Provide the [x, y] coordinate of the cell's center where the given text is located.  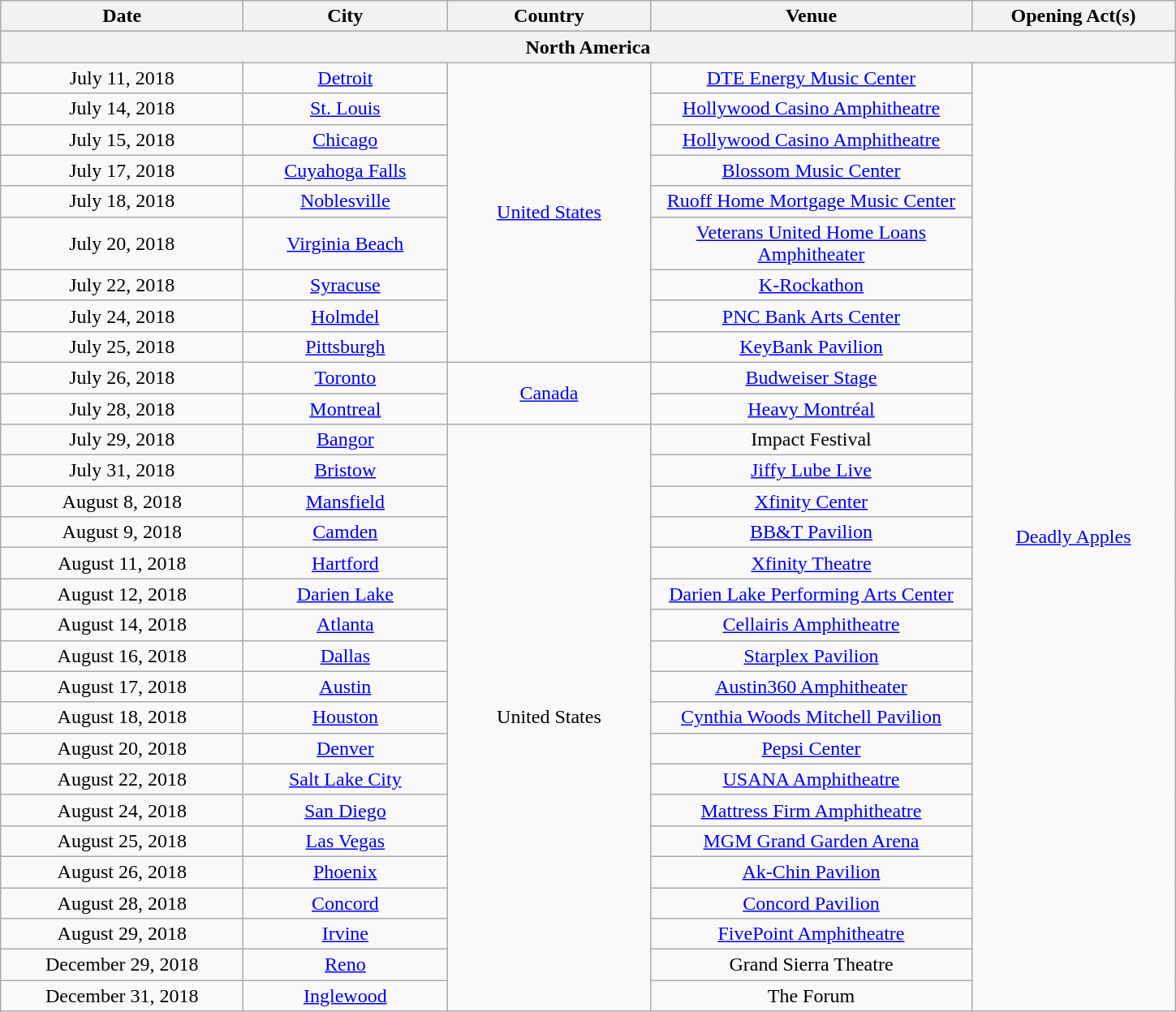
Darien Lake Performing Arts Center [812, 594]
Cynthia Woods Mitchell Pavilion [812, 717]
K-Rockathon [812, 285]
MGM Grand Garden Arena [812, 841]
July 11, 2018 [122, 78]
Canada [549, 393]
Atlanta [346, 625]
Syracuse [346, 285]
August 11, 2018 [122, 563]
July 22, 2018 [122, 285]
Bristow [346, 471]
August 28, 2018 [122, 903]
Camden [346, 532]
Venue [812, 16]
July 15, 2018 [122, 140]
December 29, 2018 [122, 965]
Xfinity Center [812, 502]
August 16, 2018 [122, 656]
Pepsi Center [812, 748]
August 20, 2018 [122, 748]
August 14, 2018 [122, 625]
Virginia Beach [346, 243]
August 12, 2018 [122, 594]
July 14, 2018 [122, 109]
The Forum [812, 996]
Starplex Pavilion [812, 656]
July 26, 2018 [122, 377]
Heavy Montréal [812, 408]
July 31, 2018 [122, 471]
Salt Lake City [346, 779]
August 29, 2018 [122, 934]
Country [549, 16]
BB&T Pavilion [812, 532]
Opening Act(s) [1073, 16]
Deadly Apples [1073, 537]
Darien Lake [346, 594]
Chicago [346, 140]
December 31, 2018 [122, 996]
Veterans United Home Loans Amphitheater [812, 243]
July 18, 2018 [122, 201]
KeyBank Pavilion [812, 347]
Irvine [346, 934]
Jiffy Lube Live [812, 471]
Noblesville [346, 201]
Cellairis Amphitheatre [812, 625]
DTE Energy Music Center [812, 78]
July 17, 2018 [122, 170]
Montreal [346, 408]
Ruoff Home Mortgage Music Center [812, 201]
Bangor [346, 440]
FivePoint Amphitheatre [812, 934]
Mattress Firm Amphitheatre [812, 810]
Mansfield [346, 502]
August 22, 2018 [122, 779]
Cuyahoga Falls [346, 170]
Detroit [346, 78]
Pittsburgh [346, 347]
Date [122, 16]
Denver [346, 748]
July 25, 2018 [122, 347]
USANA Amphitheatre [812, 779]
Blossom Music Center [812, 170]
Grand Sierra Theatre [812, 965]
City [346, 16]
Austin360 Amphitheater [812, 687]
Houston [346, 717]
Las Vegas [346, 841]
August 24, 2018 [122, 810]
Concord Pavilion [812, 903]
Ak-Chin Pavilion [812, 872]
Toronto [346, 377]
North America [588, 47]
July 20, 2018 [122, 243]
Impact Festival [812, 440]
July 29, 2018 [122, 440]
August 17, 2018 [122, 687]
Hartford [346, 563]
San Diego [346, 810]
August 18, 2018 [122, 717]
Phoenix [346, 872]
Dallas [346, 656]
Concord [346, 903]
August 9, 2018 [122, 532]
August 25, 2018 [122, 841]
Austin [346, 687]
August 8, 2018 [122, 502]
July 28, 2018 [122, 408]
August 26, 2018 [122, 872]
St. Louis [346, 109]
Inglewood [346, 996]
Xfinity Theatre [812, 563]
Reno [346, 965]
July 24, 2018 [122, 316]
PNC Bank Arts Center [812, 316]
Holmdel [346, 316]
Budweiser Stage [812, 377]
